Locate the cell with the specified text and output its (x, y) center coordinate. 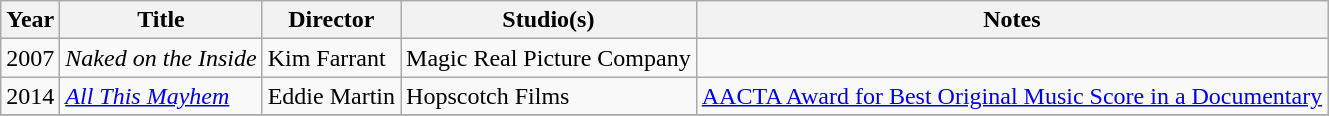
2014 (30, 96)
Magic Real Picture Company (549, 58)
Hopscotch Films (549, 96)
Notes (1012, 20)
Kim Farrant (331, 58)
AACTA Award for Best Original Music Score in a Documentary (1012, 96)
Year (30, 20)
2007 (30, 58)
Naked on the Inside (161, 58)
Title (161, 20)
All This Mayhem (161, 96)
Studio(s) (549, 20)
Eddie Martin (331, 96)
Director (331, 20)
